For the text-containing cell, return its midpoint in (X, Y) coordinate format. 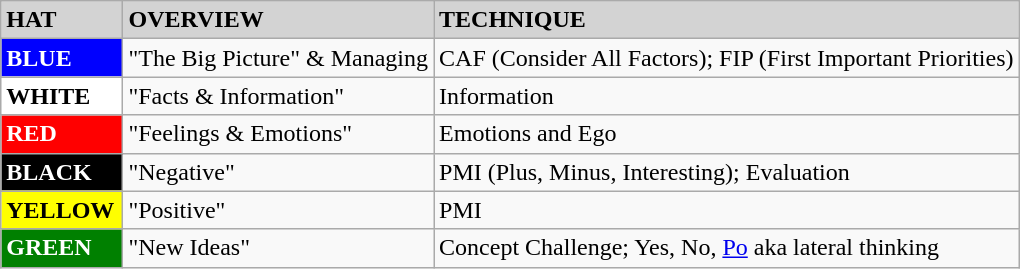
YELLOW (62, 210)
TECHNIQUE (726, 20)
PMI (726, 210)
"The Big Picture" & Managing (278, 58)
GREEN (62, 248)
CAF (Consider All Factors); FIP (First Important Priorities) (726, 58)
BLUE (62, 58)
OVERVIEW (278, 20)
Information (726, 96)
PMI (Plus, Minus, Interesting); Evaluation (726, 172)
"Feelings & Emotions" (278, 134)
BLACK (62, 172)
Concept Challenge; Yes, No, Po aka lateral thinking (726, 248)
HAT (62, 20)
Emotions and Ego (726, 134)
"New Ideas" (278, 248)
RED (62, 134)
"Negative" (278, 172)
WHITE (62, 96)
"Facts & Information" (278, 96)
"Positive" (278, 210)
